From the cell containing the given text, extract its center point as (x, y) coordinate. 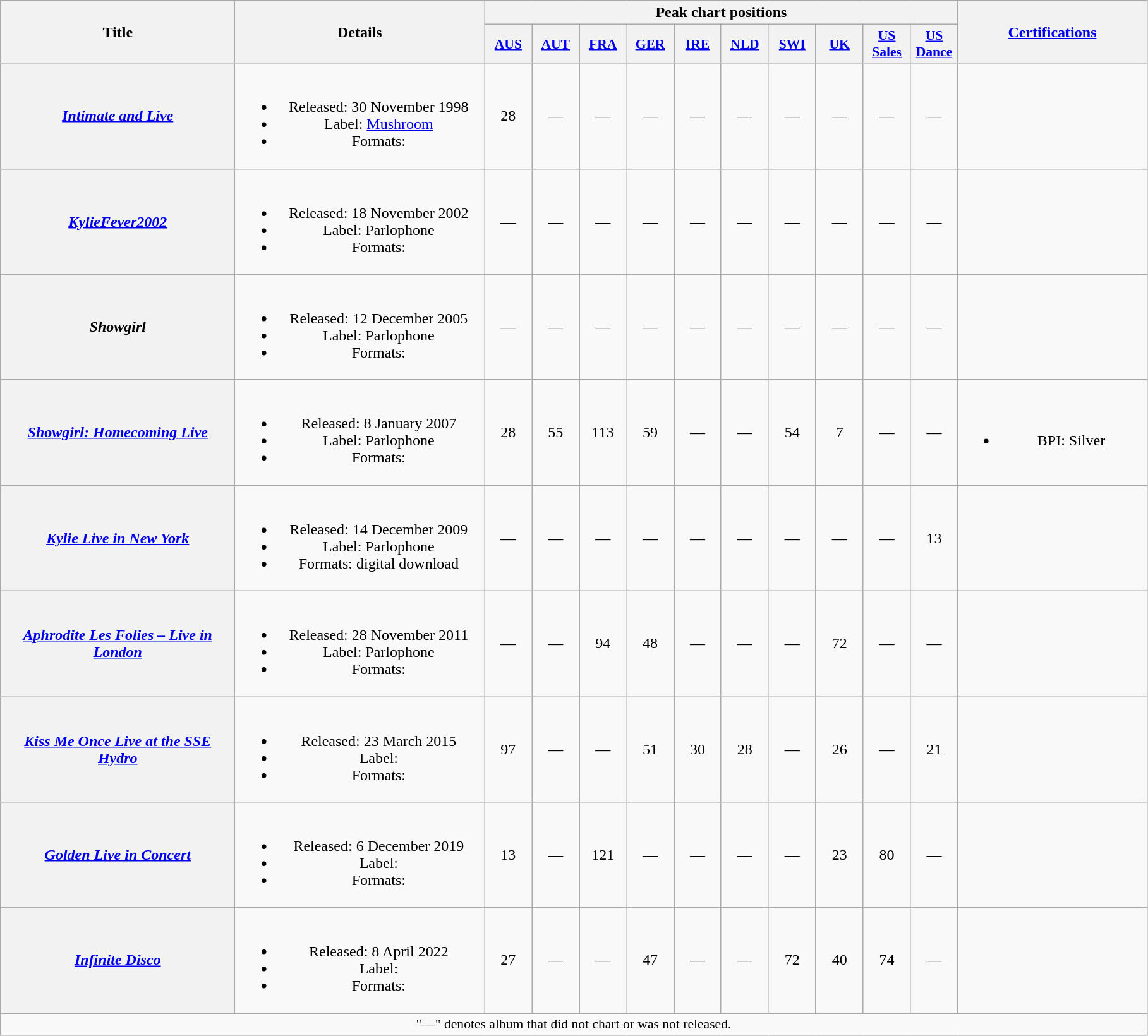
59 (651, 432)
47 (651, 960)
Certifications (1053, 32)
AUT (556, 44)
55 (556, 432)
Showgirl: Homecoming Live (118, 432)
NLD (744, 44)
Released: 6 December 2019Label: Formats: (360, 854)
27 (508, 960)
Showgirl (118, 327)
113 (603, 432)
26 (839, 749)
"—" denotes album that did not chart or was not released. (574, 1025)
AUS (508, 44)
51 (651, 749)
FRA (603, 44)
54 (792, 432)
Released: 8 April 2022Label: Formats: (360, 960)
Released: 8 January 2007Label: ParlophoneFormats: (360, 432)
Details (360, 32)
BPI: Silver (1053, 432)
74 (887, 960)
121 (603, 854)
Released: 23 March 2015Label: Formats: (360, 749)
Released: 30 November 1998Label: MushroomFormats: (360, 116)
23 (839, 854)
SWI (792, 44)
97 (508, 749)
Peak chart positions (722, 13)
KylieFever2002 (118, 221)
Kylie Live in New York (118, 538)
USDance (934, 44)
Kiss Me Once Live at the SSE Hydro (118, 749)
40 (839, 960)
Title (118, 32)
21 (934, 749)
48 (651, 643)
Released: 14 December 2009Label: ParlophoneFormats: digital download (360, 538)
Released: 12 December 2005Label: ParlophoneFormats: (360, 327)
Infinite Disco (118, 960)
80 (887, 854)
Aphrodite Les Folies – Live in London (118, 643)
GER (651, 44)
7 (839, 432)
Golden Live in Concert (118, 854)
Released: 28 November 2011Label: ParlophoneFormats: (360, 643)
Released: 18 November 2002Label: ParlophoneFormats: (360, 221)
30 (698, 749)
94 (603, 643)
USSales (887, 44)
UK (839, 44)
IRE (698, 44)
Intimate and Live (118, 116)
